Search for the cell housing the specified text and yield its (x, y) center coordinate. 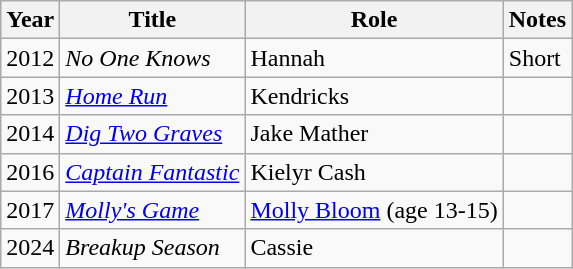
Short (537, 58)
Jake Mather (374, 134)
Notes (537, 20)
Cassie (374, 248)
Home Run (152, 96)
2013 (30, 96)
Role (374, 20)
Molly's Game (152, 210)
Year (30, 20)
Breakup Season (152, 248)
2024 (30, 248)
2017 (30, 210)
2016 (30, 172)
Dig Two Graves (152, 134)
Molly Bloom (age 13-15) (374, 210)
Kielyr Cash (374, 172)
Captain Fantastic (152, 172)
Kendricks (374, 96)
2012 (30, 58)
Title (152, 20)
Hannah (374, 58)
No One Knows (152, 58)
2014 (30, 134)
